Determine the [x, y] coordinate at the center of the cell enclosing the given text.  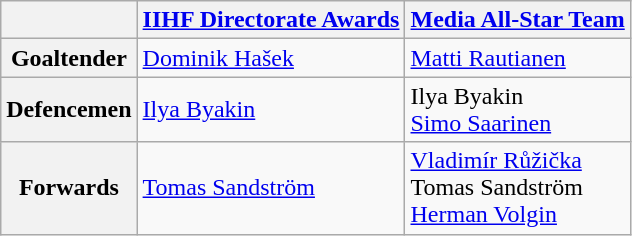
IIHF Directorate Awards [271, 20]
Matti Rautianen [518, 58]
Forwards [69, 188]
Defencemen [69, 110]
Goaltender [69, 58]
Ilya Byakin [271, 110]
Ilya Byakin Simo Saarinen [518, 110]
Media All-Star Team [518, 20]
Dominik Hašek [271, 58]
Vladimír Růžička Tomas Sandström Herman Volgin [518, 188]
Tomas Sandström [271, 188]
